Return the [X, Y] coordinate for the center point of the cell that contains the specified text.  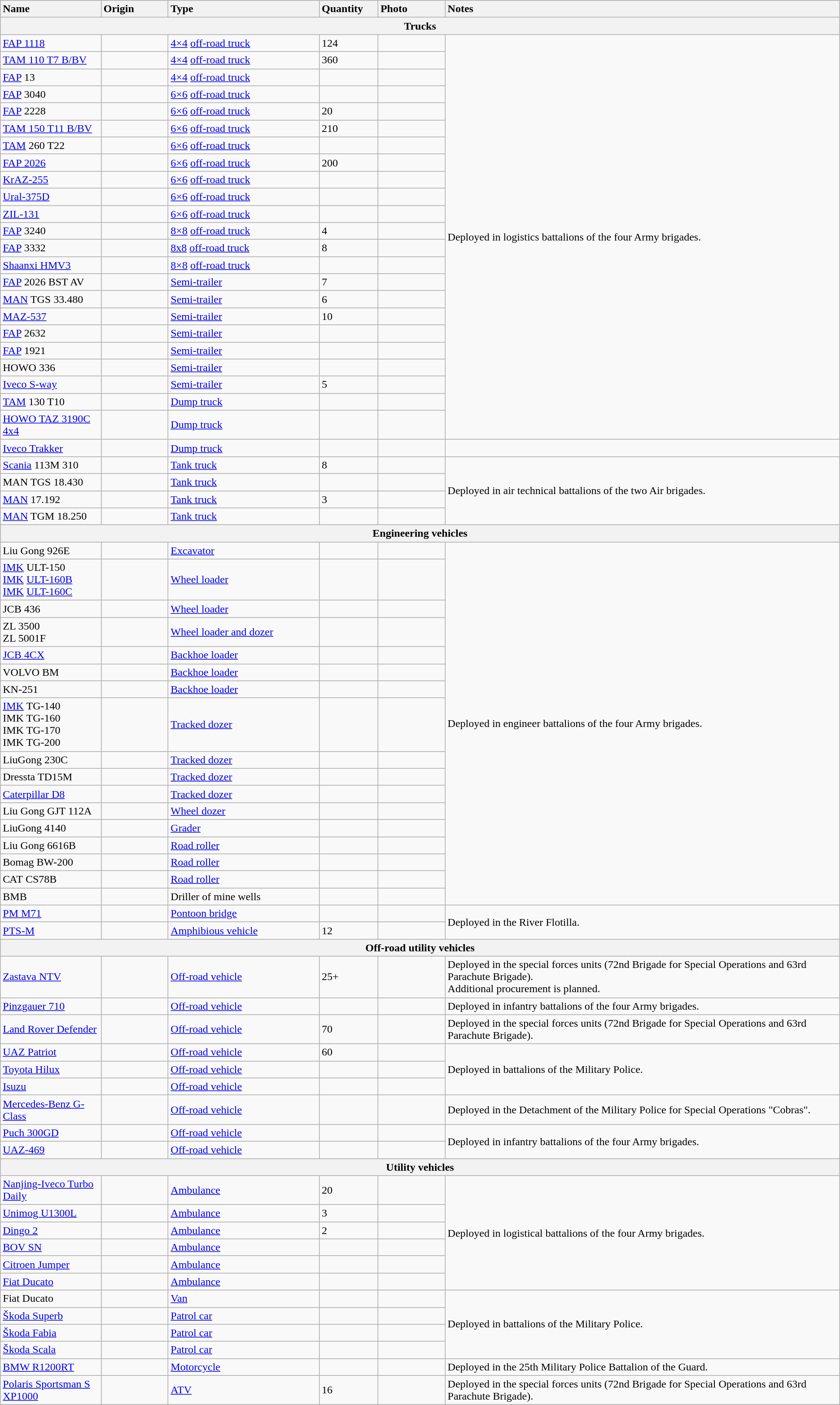
KN-251 [51, 689]
Quantity [348, 9]
Deployed in engineer battalions of the four Army brigades. [643, 723]
FAP 1921 [51, 350]
Škoda Superb [51, 1316]
Motorcycle [244, 1367]
Off-road utility vehicles [420, 948]
Liu Gong 6616B [51, 845]
САТ CS78B [51, 880]
Van [244, 1299]
BMB [51, 897]
Scania 113M 310 [51, 465]
Puch 300GD [51, 1133]
Amphibious vehicle [244, 931]
UAZ-469 [51, 1150]
Caterpillar D8 [51, 794]
TAM 130 T10 [51, 402]
Excavator [244, 551]
Iveco S-way [51, 385]
Deployed in logistics battalions of the four Army brigades. [643, 237]
MAZ-537 [51, 316]
4 [348, 231]
FAP 1118 [51, 43]
Deployed in the 25th Military Police Battalion of the Guard. [643, 1367]
Shaanxi HMV3 [51, 265]
Pinzgauer 710 [51, 1006]
Dressta TD15M [51, 777]
Bomag BW-200 [51, 862]
TAM 260 T22 [51, 145]
Engineering vehicles [420, 534]
5 [348, 385]
70 [348, 1029]
25+ [348, 977]
FAP 2026 [51, 162]
HOWO 336 [51, 368]
7 [348, 282]
PM M71 [51, 914]
12 [348, 931]
FAP 2632 [51, 333]
MAN TGS 18.430 [51, 482]
PTS-M [51, 931]
Nanjing-Iveco Turbo Daily [51, 1190]
Zastava NTV [51, 977]
6 [348, 299]
16 [348, 1390]
JCB 4CX [51, 655]
Škoda Scala [51, 1350]
Deployed in the Detachment of the Military Police for Special Operations "Cobras". [643, 1109]
Polaris Sportsman S XP1000 [51, 1390]
FAP 13 [51, 77]
Deployed in the River Flotilla. [643, 922]
LiuGong 230C [51, 760]
IMK ULT-150IMK ULT-160BIMK ULT-160C [51, 580]
FAP 2026 BST AV [51, 282]
VOLVO BM [51, 672]
10 [348, 316]
Toyota Hilux [51, 1069]
Notes [643, 9]
ZIL-131 [51, 214]
Driller of mine wells [244, 897]
Wheel loader and dozer [244, 632]
KrAZ-255 [51, 179]
LiuGong 4140 [51, 828]
Liu Gong 926E [51, 551]
Mercedes-Benz G-Class [51, 1109]
2 [348, 1230]
HOWO TAZ 3190C 4х4 [51, 425]
Deployed in the special forces units (72nd Brigade for Special Operations and 63rd Parachute Brigade).Additional procurement is planned. [643, 977]
Photo [411, 9]
Grader [244, 828]
MAN TGM 18.250 [51, 516]
Isuzu [51, 1086]
Pontoon bridge [244, 914]
210 [348, 128]
Land Rover Defender [51, 1029]
Liu Gong GJT 112А [51, 811]
ZL 3500ZL 5001F [51, 632]
Origin [135, 9]
Utility vehicles [420, 1167]
BOV SN [51, 1247]
FAP 3040 [51, 94]
IMK TG-140IMK TG-160IMK TG-170IMK TG-200 [51, 724]
Name [51, 9]
UAZ Patriot [51, 1052]
ЈСB 436 [51, 609]
Dingo 2 [51, 1230]
Deployed in logistical battalions of the four Army brigades. [643, 1233]
Iveco Trakker [51, 448]
FAP 3332 [51, 248]
Deployed in air technical battalions of the two Air brigades. [643, 490]
Trucks [420, 26]
124 [348, 43]
Wheel dozer [244, 811]
FAP 2228 [51, 111]
MAN TGS 33.480 [51, 299]
Citroen Jumper [51, 1265]
360 [348, 60]
200 [348, 162]
8x8 off-road truck [244, 248]
MAN 17.192 [51, 499]
Škoda Fabia [51, 1333]
Unimog U1300L [51, 1213]
TAM 110 T7 B/BV [51, 60]
Ural-375D [51, 197]
60 [348, 1052]
FAP 3240 [51, 231]
Type [244, 9]
TAM 150 T11 B/BV [51, 128]
BMW R1200RT [51, 1367]
ATV [244, 1390]
